Extract the (x, y) coordinate from the center of the cell holding the provided text.  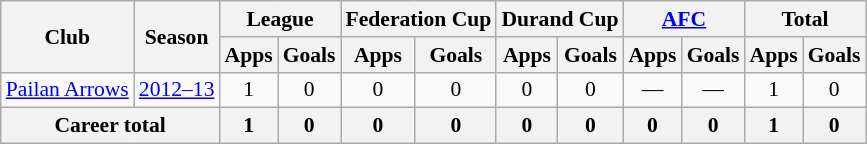
Durand Cup (560, 19)
Career total (110, 126)
Pailan Arrows (68, 90)
2012–13 (177, 90)
Total (804, 19)
Club (68, 36)
Federation Cup (419, 19)
League (280, 19)
Season (177, 36)
AFC (684, 19)
